Find where the given text appears and provide that cell's center as [X, Y] coordinate. 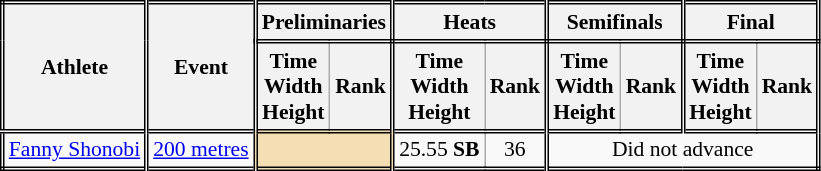
Final [751, 22]
Did not advance [683, 150]
25.55 SB [439, 150]
Heats [470, 22]
Event [201, 67]
Preliminaries [324, 22]
Athlete [74, 67]
Fanny Shonobi [74, 150]
Semifinals [615, 22]
36 [516, 150]
200 metres [201, 150]
